Find where the given text appears and provide that cell's center as [X, Y] coordinate. 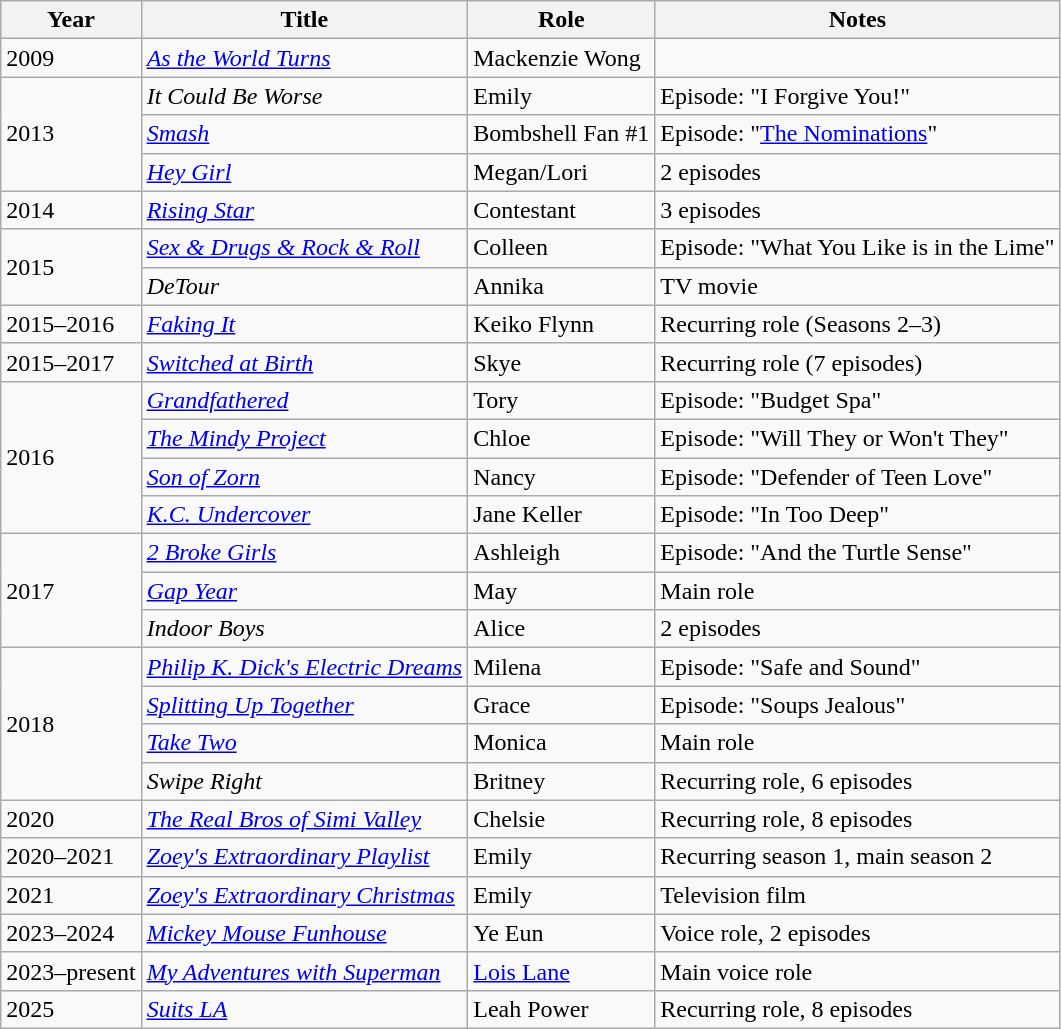
Main voice role [858, 971]
Britney [562, 781]
Episode: "Defender of Teen Love" [858, 477]
Skye [562, 362]
Colleen [562, 248]
Episode: "In Too Deep" [858, 515]
The Mindy Project [304, 438]
Grace [562, 705]
Mickey Mouse Funhouse [304, 933]
DeTour [304, 286]
Chelsie [562, 819]
2018 [71, 724]
Episode: "Safe and Sound" [858, 667]
Philip K. Dick's Electric Dreams [304, 667]
2009 [71, 58]
Notes [858, 20]
K.C. Undercover [304, 515]
Monica [562, 743]
Year [71, 20]
Nancy [562, 477]
Title [304, 20]
Son of Zorn [304, 477]
Recurring role, 6 episodes [858, 781]
Alice [562, 629]
As the World Turns [304, 58]
Gap Year [304, 591]
Leah Power [562, 1009]
Ashleigh [562, 553]
Role [562, 20]
2015–2016 [71, 324]
Indoor Boys [304, 629]
Episode: "What You Like is in the Lime" [858, 248]
Zoey's Extraordinary Playlist [304, 857]
Chloe [562, 438]
Bombshell Fan #1 [562, 134]
TV movie [858, 286]
Sex & Drugs & Rock & Roll [304, 248]
2015–2017 [71, 362]
Episode: "Soups Jealous" [858, 705]
2023–present [71, 971]
Episode: "Budget Spa" [858, 400]
Milena [562, 667]
Take Two [304, 743]
Recurring role (7 episodes) [858, 362]
Keiko Flynn [562, 324]
It Could Be Worse [304, 96]
My Adventures with Superman [304, 971]
Switched at Birth [304, 362]
Episode: "I Forgive You!" [858, 96]
Annika [562, 286]
2015 [71, 267]
Suits LA [304, 1009]
2013 [71, 134]
Grandfathered [304, 400]
Episode: "Will They or Won't They" [858, 438]
2023–2024 [71, 933]
The Real Bros of Simi Valley [304, 819]
2 Broke Girls [304, 553]
2025 [71, 1009]
2020 [71, 819]
2020–2021 [71, 857]
Mackenzie Wong [562, 58]
Smash [304, 134]
2017 [71, 591]
Rising Star [304, 210]
Recurring role (Seasons 2–3) [858, 324]
Megan/Lori [562, 172]
Jane Keller [562, 515]
Recurring season 1, main season 2 [858, 857]
Ye Eun [562, 933]
Tory [562, 400]
Zoey's Extraordinary Christmas [304, 895]
Splitting Up Together [304, 705]
2014 [71, 210]
May [562, 591]
Hey Girl [304, 172]
Faking It [304, 324]
Voice role, 2 episodes [858, 933]
Television film [858, 895]
Episode: "The Nominations" [858, 134]
Contestant [562, 210]
3 episodes [858, 210]
Swipe Right [304, 781]
2016 [71, 457]
2021 [71, 895]
Lois Lane [562, 971]
Episode: "And the Turtle Sense" [858, 553]
